Identify which cell holds the provided text, then report its [X, Y] central coordinate. 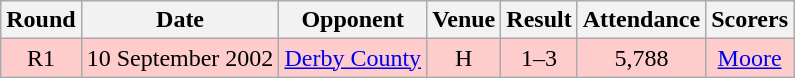
1–3 [539, 58]
Venue [464, 20]
Opponent [353, 20]
Date [180, 20]
Attendance [641, 20]
Scorers [750, 20]
Result [539, 20]
H [464, 58]
5,788 [641, 58]
Moore [750, 58]
Round [41, 20]
10 September 2002 [180, 58]
Derby County [353, 58]
R1 [41, 58]
